Search for the cell housing the specified text and yield its [X, Y] center coordinate. 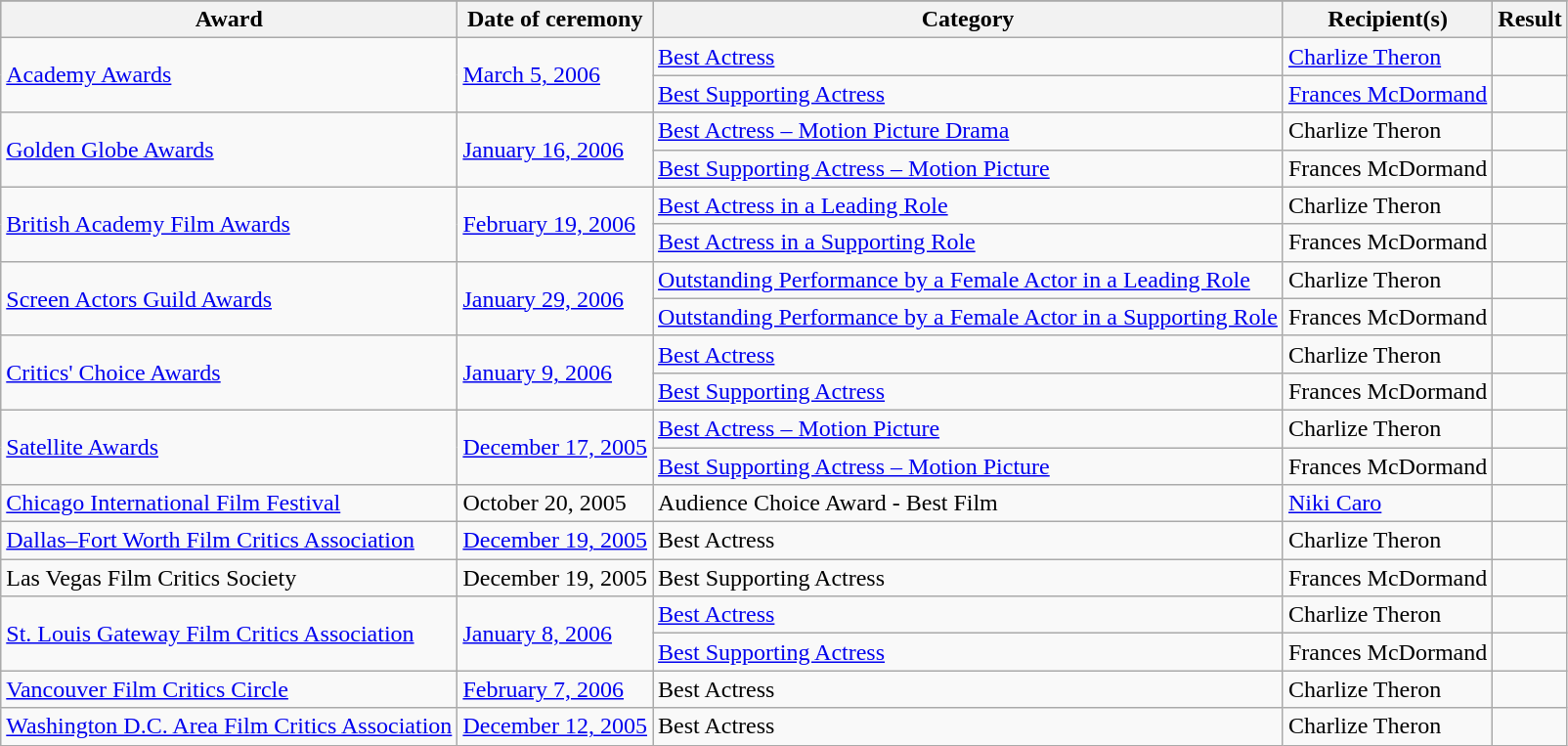
December 12, 2005 [555, 726]
Audience Choice Award - Best Film [968, 504]
January 8, 2006 [555, 634]
February 7, 2006 [555, 689]
Niki Caro [1387, 504]
January 16, 2006 [555, 150]
Las Vegas Film Critics Society [229, 578]
Award [229, 20]
Dallas–Fort Worth Film Critics Association [229, 541]
Best Actress – Motion Picture [968, 428]
Outstanding Performance by a Female Actor in a Leading Role [968, 280]
December 17, 2005 [555, 447]
October 20, 2005 [555, 504]
Satellite Awards [229, 447]
Golden Globe Awards [229, 150]
Vancouver Film Critics Circle [229, 689]
March 5, 2006 [555, 75]
January 29, 2006 [555, 298]
Recipient(s) [1387, 20]
Washington D.C. Area Film Critics Association [229, 726]
Best Actress in a Leading Role [968, 205]
Critics' Choice Awards [229, 373]
British Academy Film Awards [229, 224]
Date of ceremony [555, 20]
Screen Actors Guild Awards [229, 298]
Category [968, 20]
Outstanding Performance by a Female Actor in a Supporting Role [968, 317]
St. Louis Gateway Film Critics Association [229, 634]
Chicago International Film Festival [229, 504]
January 9, 2006 [555, 373]
Best Actress – Motion Picture Drama [968, 131]
Best Actress in a Supporting Role [968, 242]
Academy Awards [229, 75]
February 19, 2006 [555, 224]
Result [1530, 20]
